Pinpoint the cell where the given text exists, returning its [x, y] midpoint coordinate. 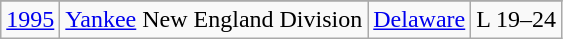
Yankee New England Division [214, 20]
1995 [30, 20]
Delaware [420, 20]
L 19–24 [516, 20]
